Return [X, Y] of the center of cell containing provided text 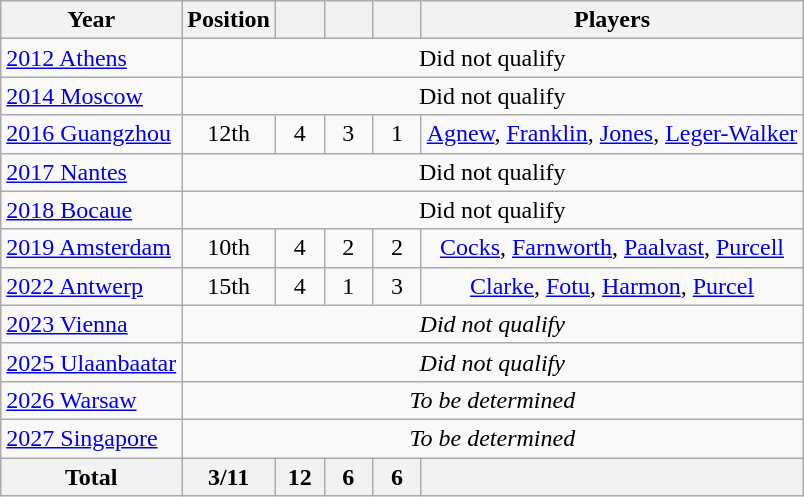
3/11 [229, 477]
2023 Vienna [92, 324]
Total [92, 477]
2019 Amsterdam [92, 248]
Players [612, 20]
Position [229, 20]
Year [92, 20]
2026 Warsaw [92, 400]
12 [300, 477]
2014 Moscow [92, 96]
2022 Antwerp [92, 286]
12th [229, 134]
2012 Athens [92, 58]
10th [229, 248]
2016 Guangzhou [92, 134]
2027 Singapore [92, 438]
2018 Bocaue [92, 210]
Agnew, Franklin, Jones, Leger-Walker [612, 134]
2025 Ulaanbaatar [92, 362]
Clarke, Fotu, Harmon, Purcel [612, 286]
15th [229, 286]
2017 Nantes [92, 172]
Cocks, Farnworth, Paalvast, Purcell [612, 248]
